Capture the cell that displays the provided text and extract its (X, Y) central coordinate. 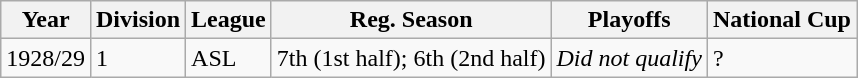
Year (46, 20)
League (229, 20)
Division (138, 20)
1 (138, 58)
7th (1st half); 6th (2nd half) (411, 58)
National Cup (782, 20)
1928/29 (46, 58)
? (782, 58)
Playoffs (629, 20)
ASL (229, 58)
Did not qualify (629, 58)
Reg. Season (411, 20)
